Return the (x, y) coordinate for the center point of the cell that contains the specified text.  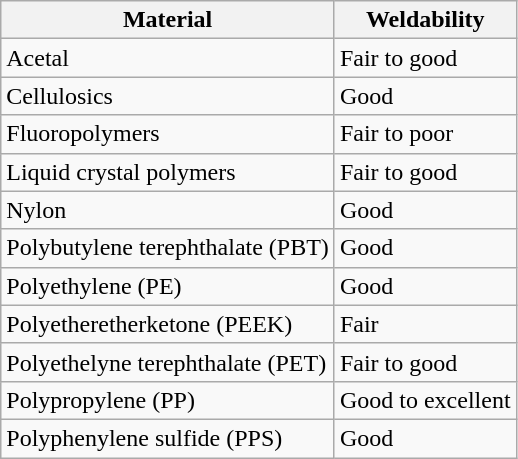
Cellulosics (168, 96)
Polyethelyne terephthalate (PET) (168, 362)
Fair to poor (425, 134)
Polybutylene terephthalate (PBT) (168, 248)
Polyethylene (PE) (168, 286)
Material (168, 20)
Polypropylene (PP) (168, 400)
Weldability (425, 20)
Polyphenylene sulfide (PPS) (168, 438)
Fluoropolymers (168, 134)
Liquid crystal polymers (168, 172)
Good to excellent (425, 400)
Fair (425, 324)
Acetal (168, 58)
Polyetheretherketone (PEEK) (168, 324)
Nylon (168, 210)
